Locate the cell with the specified text and output its [X, Y] center coordinate. 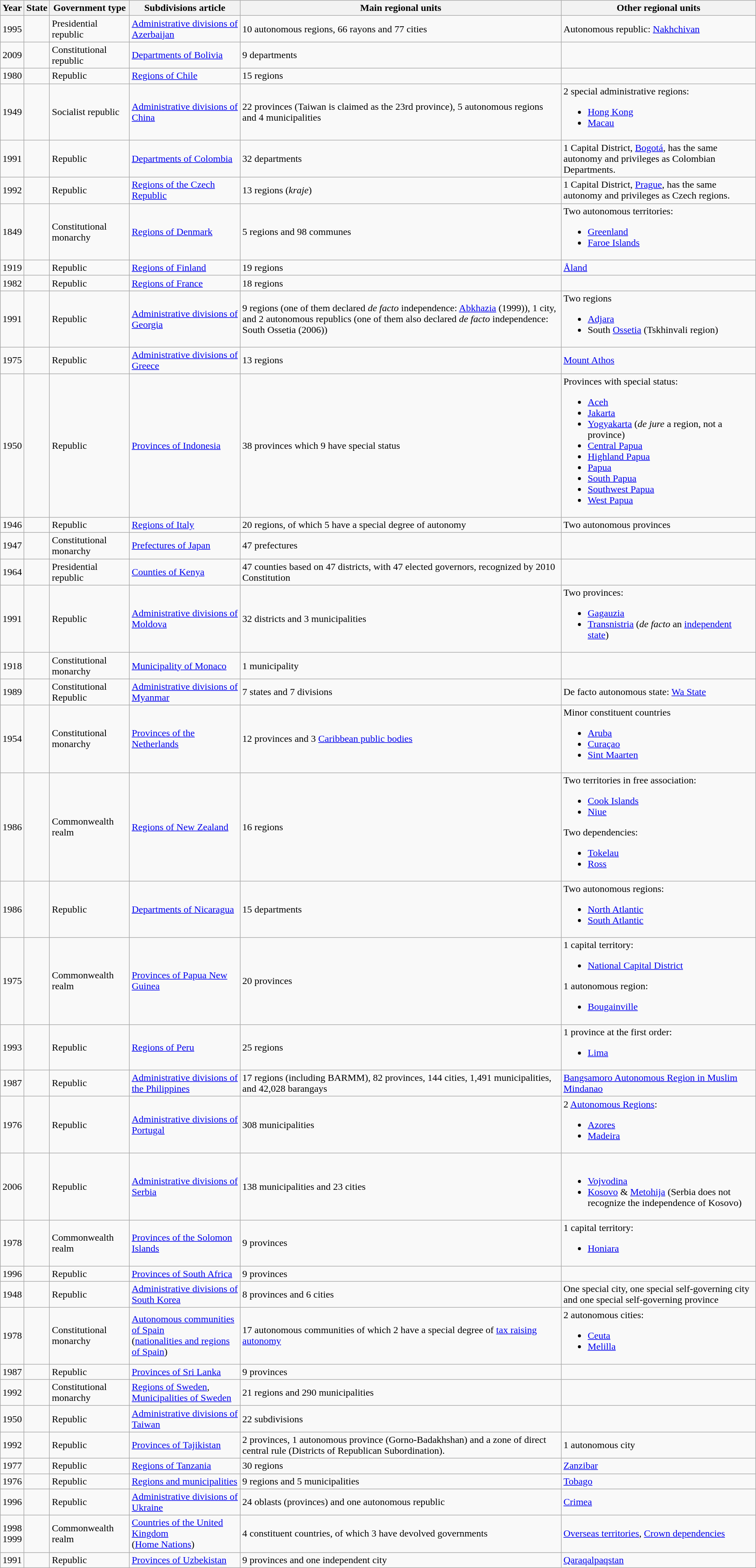
15 departments [401, 909]
Main regional units [401, 8]
1954 [12, 739]
Two territories in free association:Cook IslandsNiueTwo dependencies:TokelauRoss [659, 827]
19 regions [401, 268]
20 provinces [401, 981]
Regions of Sweden, Municipalities of Sweden [185, 1392]
47 prefectures [401, 546]
25 regions [401, 1047]
Administrative divisions of Georgia [185, 319]
Administrative divisions of China [185, 112]
Regions of Peru [185, 1047]
Prefectures of Japan [185, 546]
Regions of Chile [185, 76]
Counties of Kenya [185, 572]
Qaraqalpaqstan [659, 1560]
22 provinces (Taiwan is claimed as the 23rd province), 5 autonomous regions and 4 municipalities [401, 112]
5 regions and 98 communes [401, 232]
9 provinces and one independent city [401, 1560]
1989 [12, 692]
Municipality of Monaco [185, 666]
1 capital territory:National Capital District1 autonomous region:Bougainville [659, 981]
32 departments [401, 159]
1993 [12, 1047]
1 Capital District, Prague, has the same autonomy and privileges as Czech regions. [659, 191]
47 counties based on 47 districts, with 47 elected governors, recognized by 2010 Constitution [401, 572]
Administrative divisions of Ukraine [185, 1502]
Autonomous republic: Nakhchivan [659, 29]
1982 [12, 283]
38 provinces which 9 have special status [401, 446]
8 provinces and 6 cities [401, 1295]
20 regions, of which 5 have a special degree of autonomy [401, 525]
Zanzibar [659, 1466]
Administrative divisions of Moldova [185, 619]
15 regions [401, 76]
1 autonomous city [659, 1445]
19981999 [12, 1534]
Provinces of Uzbekistan [185, 1560]
Bangsamoro Autonomous Region in Muslim Mindanao [659, 1083]
One special city, one special self-governing city and one special self-governing province [659, 1295]
16 regions [401, 827]
Government type [90, 8]
Year [12, 8]
10 autonomous regions, 66 rayons and 77 cities [401, 29]
Administrative divisions of Greece [185, 360]
Administrative divisions of the Philippines [185, 1083]
Administrative divisions of Taiwan [185, 1419]
12 provinces and 3 Caribbean public bodies [401, 739]
Mount Athos [659, 360]
1947 [12, 546]
30 regions [401, 1466]
Departments of Colombia [185, 159]
Minor constituent countriesArubaCuraçaoSint Maarten [659, 739]
Two regionsAdjaraSouth Ossetia (Tskhinvali region) [659, 319]
Departments of Bolivia [185, 55]
Constitutional republic [90, 55]
1980 [12, 76]
Tobago [659, 1481]
13 regions (kraje) [401, 191]
Crimea [659, 1502]
Two provinces:GagauziaTransnistria (de facto an independent state) [659, 619]
Åland [659, 268]
2 Autonomous Regions:AzoresMadeira [659, 1124]
1849 [12, 232]
Provinces of the Solomon Islands [185, 1243]
Administrative divisions of Serbia [185, 1187]
Provinces of Tajikistan [185, 1445]
Provinces of the Netherlands [185, 739]
22 subdivisions [401, 1419]
1 province at the first order:Lima [659, 1047]
1 municipality [401, 666]
2006 [12, 1187]
1 capital territory:Honiara [659, 1243]
Provinces of Papua New Guinea [185, 981]
Provinces of Sri Lanka [185, 1372]
Administrative divisions of Portugal [185, 1124]
Administrative divisions of South Korea [185, 1295]
Regions of Denmark [185, 232]
9 regions and 5 municipalities [401, 1481]
Other regional units [659, 8]
4 constituent countries, of which 3 have devolved governments [401, 1534]
Regions of Italy [185, 525]
Regions of Finland [185, 268]
308 municipalities [401, 1124]
Socialist republic [90, 112]
Administrative divisions of Myanmar [185, 692]
9 departments [401, 55]
2 autonomous cities:CeutaMelilla [659, 1336]
7 states and 7 divisions [401, 692]
2 provinces, 1 autonomous province (Gorno-Badakhshan) and a zone of direct central rule (Districts of Republican Subordination). [401, 1445]
Regions of France [185, 283]
24 oblasts (provinces) and one autonomous republic [401, 1502]
VojvodinaKosovo & Metohija (Serbia does not recognize the independence of Kosovo) [659, 1187]
138 municipalities and 23 cities [401, 1187]
32 districts and 3 municipalities [401, 619]
Constitutional Republic [90, 692]
Provinces of South Africa [185, 1273]
Two autonomous regions:North AtlanticSouth Atlantic [659, 909]
Departments of Nicaragua [185, 909]
1949 [12, 112]
2 special administrative regions:Hong KongMacau [659, 112]
Subdivisions article [185, 8]
1919 [12, 268]
Administrative divisions of Azerbaijan [185, 29]
18 regions [401, 283]
1918 [12, 666]
Regions of New Zealand [185, 827]
Regions of Tanzania [185, 1466]
Two autonomous provinces [659, 525]
1977 [12, 1466]
1 Capital District, Bogotá, has the same autonomy and privileges as Colombian Departments. [659, 159]
Regions of the Czech Republic [185, 191]
Autonomous communities of Spain(nationalities and regions of Spain) [185, 1336]
17 autonomous communities of which 2 have a special degree of tax raising autonomy [401, 1336]
1964 [12, 572]
Countries of the United Kingdom(Home Nations) [185, 1534]
Two autonomous territories:GreenlandFaroe Islands [659, 232]
Overseas territories, Crown dependencies [659, 1534]
17 regions (including BARMM), 82 provinces, 144 cities, 1,491 municipalities, and 42,028 barangays [401, 1083]
Provinces of Indonesia [185, 446]
21 regions and 290 municipalities [401, 1392]
1995 [12, 29]
13 regions [401, 360]
2009 [12, 55]
De facto autonomous state: Wa State [659, 692]
1948 [12, 1295]
State [37, 8]
1946 [12, 525]
Regions and municipalities [185, 1481]
